Return the (X, Y) coordinate for the center point of the cell that contains the specified text.  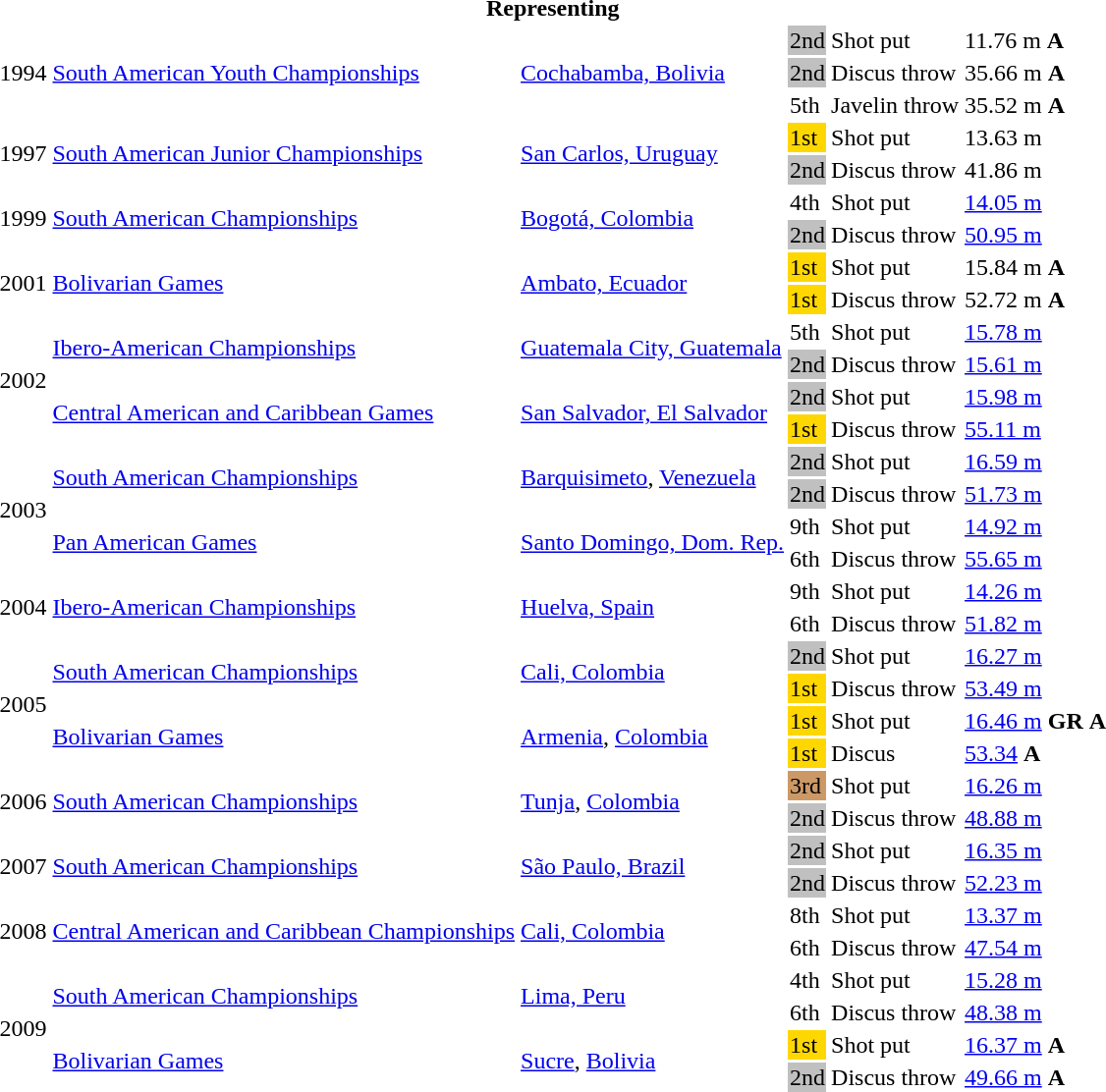
South American Junior Championships (284, 153)
Guatemala City, Guatemala (652, 348)
Huelva, Spain (652, 607)
3rd (807, 786)
Central American and Caribbean Championships (284, 931)
San Carlos, Uruguay (652, 153)
Discus (896, 753)
Tunja, Colombia (652, 801)
Sucre, Bolivia (652, 1061)
Armenia, Colombia (652, 737)
São Paulo, Brazil (652, 866)
Bogotá, Colombia (652, 218)
Santo Domingo, Dom. Rep. (652, 542)
Cochabamba, Bolivia (652, 73)
Pan American Games (284, 542)
Javelin throw (896, 105)
Ambato, Ecuador (652, 283)
South American Youth Championships (284, 73)
Central American and Caribbean Games (284, 412)
Barquisimeto, Venezuela (652, 477)
Lima, Peru (652, 996)
8th (807, 915)
San Salvador, El Salvador (652, 412)
